Output the [X, Y] coordinate of the center of the cell containing the given text.  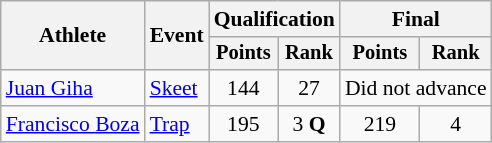
Francisco Boza [73, 124]
Skeet [177, 88]
Did not advance [416, 88]
Juan Giha [73, 88]
3 Q [309, 124]
27 [309, 88]
219 [380, 124]
Final [416, 19]
195 [244, 124]
Athlete [73, 36]
Trap [177, 124]
Qualification [274, 19]
Event [177, 36]
4 [456, 124]
144 [244, 88]
